Scan for the cell matching the given text and deliver its [x, y] coordinate at center. 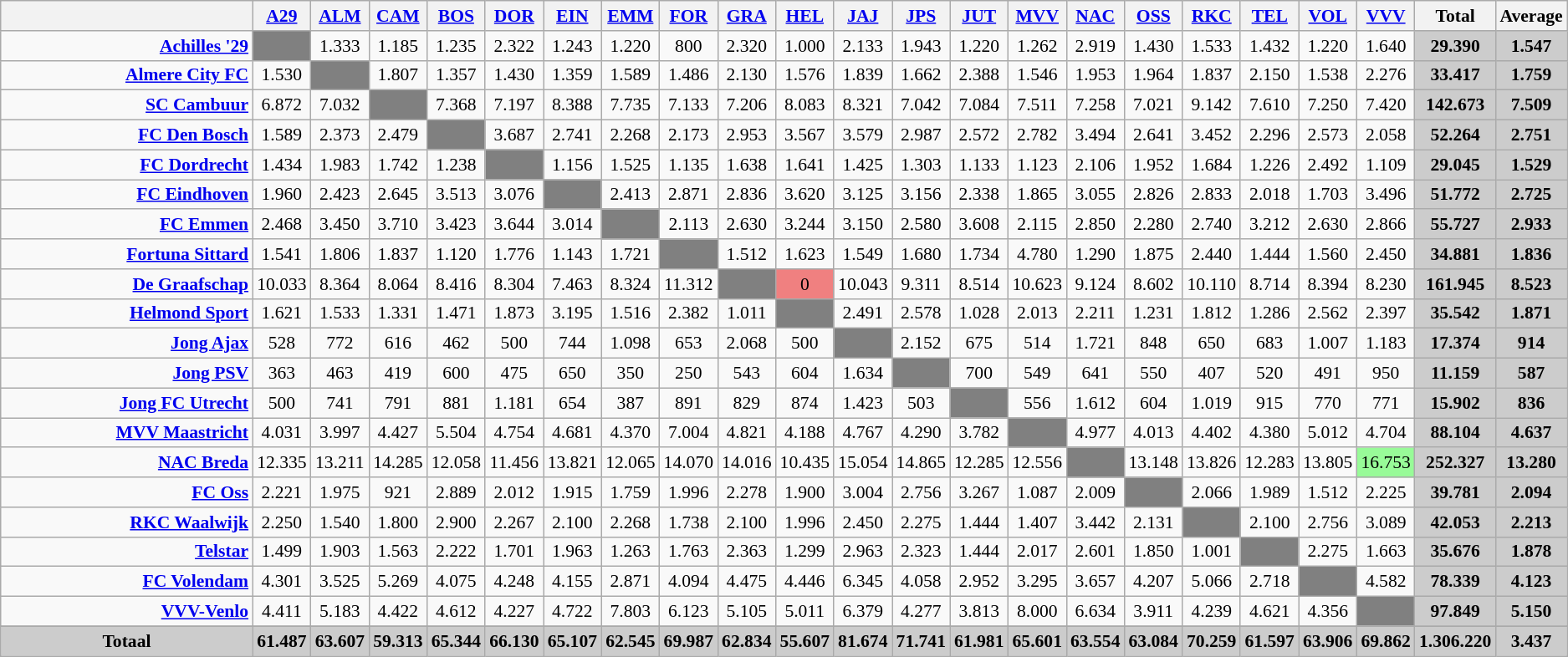
1.807 [398, 75]
2.322 [513, 46]
12.058 [457, 463]
4.370 [631, 433]
1.836 [1530, 254]
419 [398, 374]
1.850 [1152, 552]
1.007 [1328, 344]
1.525 [631, 165]
15.054 [863, 463]
2.479 [398, 135]
3.244 [804, 225]
1.001 [1211, 552]
7.463 [572, 284]
97.849 [1455, 612]
2.580 [922, 225]
2.740 [1211, 225]
4.013 [1152, 433]
1.549 [863, 254]
3.782 [978, 433]
2.833 [1211, 195]
2.826 [1152, 195]
3.496 [1385, 195]
1.357 [457, 75]
4.475 [746, 582]
654 [572, 403]
1.156 [572, 165]
29.390 [1455, 46]
1.226 [1269, 165]
2.373 [340, 135]
62.545 [631, 641]
528 [281, 344]
675 [978, 344]
3.567 [804, 135]
35.542 [1455, 313]
3.494 [1096, 135]
1.915 [572, 492]
10.043 [863, 284]
2.718 [1269, 582]
63.084 [1152, 641]
3.055 [1096, 195]
881 [457, 403]
2.094 [1530, 492]
7.004 [689, 433]
915 [1269, 403]
FC Emmen [127, 225]
1.953 [1096, 75]
1.662 [922, 75]
5.269 [398, 582]
1.546 [1037, 75]
2.440 [1211, 254]
3.076 [513, 195]
2.388 [978, 75]
4.094 [689, 582]
1.286 [1269, 313]
JAJ [863, 16]
7.735 [631, 105]
8.321 [863, 105]
4.123 [1530, 582]
7.197 [513, 105]
2.601 [1096, 552]
RKC [1211, 16]
407 [1211, 374]
FC Den Bosch [127, 135]
13.805 [1328, 463]
1.290 [1096, 254]
16.753 [1385, 463]
1.742 [398, 165]
1.243 [572, 46]
3.212 [1269, 225]
1.333 [340, 46]
1.306.220 [1455, 641]
De Graafschap [127, 284]
653 [689, 344]
1.471 [457, 313]
4.612 [457, 612]
1.235 [457, 46]
RKC Waalwijk [127, 522]
7.042 [922, 105]
4.637 [1530, 433]
1.331 [398, 313]
350 [631, 374]
491 [1328, 374]
69.987 [689, 641]
1.120 [457, 254]
836 [1530, 403]
34.881 [1455, 254]
SC Cambuur [127, 105]
42.053 [1455, 522]
3.997 [340, 433]
1.763 [689, 552]
2.641 [1152, 135]
4.239 [1211, 612]
63.906 [1328, 641]
MVV [1037, 16]
7.250 [1328, 105]
2.017 [1037, 552]
791 [398, 403]
2.013 [1037, 313]
2.741 [572, 135]
475 [513, 374]
4.227 [513, 612]
2.225 [1385, 492]
2.296 [1269, 135]
Fortuna Sittard [127, 254]
1.703 [1328, 195]
2.987 [922, 135]
6.872 [281, 105]
12.283 [1269, 463]
3.813 [978, 612]
61.981 [978, 641]
1.231 [1152, 313]
7.206 [746, 105]
1.028 [978, 313]
5.183 [340, 612]
2.562 [1328, 313]
Telstar [127, 552]
4.277 [922, 612]
1.563 [398, 552]
65.107 [572, 641]
3.687 [513, 135]
CAM [398, 16]
69.862 [1385, 641]
1.612 [1096, 403]
2.213 [1530, 522]
1.143 [572, 254]
55.607 [804, 641]
1.839 [863, 75]
39.781 [1455, 492]
2.397 [1385, 313]
5.012 [1328, 433]
11.456 [513, 463]
2.933 [1530, 225]
800 [689, 46]
2.323 [922, 552]
10.435 [804, 463]
10.033 [281, 284]
11.312 [689, 284]
1.989 [1269, 492]
2.250 [281, 522]
2.211 [1096, 313]
142.673 [1455, 105]
387 [631, 403]
1.663 [1385, 552]
FC Dordrecht [127, 165]
1.621 [281, 313]
2.963 [863, 552]
1.640 [1385, 46]
600 [457, 374]
70.259 [1211, 641]
29.045 [1455, 165]
8.394 [1328, 284]
4.075 [457, 582]
3.513 [457, 195]
543 [746, 374]
Almere City FC [127, 75]
2.919 [1096, 46]
4.681 [572, 433]
1.123 [1037, 165]
FC Volendam [127, 582]
2.152 [922, 344]
4.155 [572, 582]
771 [1385, 403]
1.263 [631, 552]
550 [1152, 374]
7.084 [978, 105]
250 [689, 374]
62.834 [746, 641]
1.109 [1385, 165]
EMM [631, 16]
4.380 [1269, 433]
1.262 [1037, 46]
Jong Ajax [127, 344]
8.416 [457, 284]
1.734 [978, 254]
514 [1037, 344]
2.900 [457, 522]
6.123 [689, 612]
VVV-Venlo [127, 612]
914 [1530, 344]
3.267 [978, 492]
65.344 [457, 641]
1.641 [804, 165]
Total [1455, 16]
3.004 [863, 492]
641 [1096, 374]
1.963 [572, 552]
7.509 [1530, 105]
HEL [804, 16]
8.083 [804, 105]
4.977 [1096, 433]
7.258 [1096, 105]
3.620 [804, 195]
2.782 [1037, 135]
1.943 [922, 46]
Jong PSV [127, 374]
8.064 [398, 284]
0 [804, 284]
OSS [1152, 16]
1.530 [281, 75]
1.432 [1269, 46]
2.751 [1530, 135]
VVV [1385, 16]
7.021 [1152, 105]
4.188 [804, 433]
520 [1269, 374]
GRA [746, 16]
2.836 [746, 195]
VOL [1328, 16]
15.902 [1455, 403]
2.363 [746, 552]
4.582 [1385, 582]
11.159 [1455, 374]
1.434 [281, 165]
FOR [689, 16]
13.821 [572, 463]
1.499 [281, 552]
3.450 [340, 225]
8.364 [340, 284]
1.000 [804, 46]
683 [1269, 344]
770 [1328, 403]
2.382 [689, 313]
33.417 [1455, 75]
4.301 [281, 582]
363 [281, 374]
2.413 [631, 195]
FC Oss [127, 492]
1.812 [1211, 313]
BOS [457, 16]
4.621 [1269, 612]
3.911 [1152, 612]
950 [1385, 374]
17.374 [1455, 344]
1.181 [513, 403]
2.113 [689, 225]
2.267 [513, 522]
7.610 [1269, 105]
Jong FC Utrecht [127, 403]
8.602 [1152, 284]
4.821 [746, 433]
1.359 [572, 75]
52.264 [1455, 135]
Totaal [127, 641]
1.133 [978, 165]
2.009 [1096, 492]
2.066 [1211, 492]
65.601 [1037, 641]
3.437 [1530, 641]
4.446 [804, 582]
848 [1152, 344]
61.597 [1269, 641]
1.806 [340, 254]
9.124 [1096, 284]
71.741 [922, 641]
1.865 [1037, 195]
78.339 [1455, 582]
2.889 [457, 492]
1.238 [457, 165]
2.173 [689, 135]
EIN [572, 16]
616 [398, 344]
2.221 [281, 492]
921 [398, 492]
1.964 [1152, 75]
1.541 [281, 254]
2.468 [281, 225]
14.070 [689, 463]
51.772 [1455, 195]
ALM [340, 16]
NAC Breda [127, 463]
3.442 [1096, 522]
9.142 [1211, 105]
5.150 [1530, 612]
2.953 [746, 135]
1.529 [1530, 165]
4.058 [922, 582]
4.767 [863, 433]
7.368 [457, 105]
1.776 [513, 254]
3.579 [863, 135]
5.011 [804, 612]
4.427 [398, 433]
Helmond Sport [127, 313]
8.230 [1385, 284]
1.538 [1328, 75]
3.525 [340, 582]
741 [340, 403]
2.222 [457, 552]
2.130 [746, 75]
1.952 [1152, 165]
8.388 [572, 105]
2.725 [1530, 195]
2.573 [1328, 135]
5.504 [457, 433]
8.714 [1269, 284]
FC Eindhoven [127, 195]
891 [689, 403]
7.420 [1385, 105]
1.303 [922, 165]
1.576 [804, 75]
7.511 [1037, 105]
1.871 [1530, 313]
3.452 [1211, 135]
2.150 [1269, 75]
DOR [513, 16]
4.411 [281, 612]
1.560 [1328, 254]
2.338 [978, 195]
2.850 [1096, 225]
61.487 [281, 641]
1.183 [1385, 344]
8.324 [631, 284]
1.486 [689, 75]
2.278 [746, 492]
81.674 [863, 641]
2.276 [1385, 75]
14.016 [746, 463]
63.554 [1096, 641]
2.133 [863, 46]
252.327 [1455, 463]
4.207 [1152, 582]
10.623 [1037, 284]
8.514 [978, 284]
MVV Maastricht [127, 433]
12.556 [1037, 463]
55.727 [1455, 225]
4.780 [1037, 254]
3.295 [1037, 582]
463 [340, 374]
1.540 [340, 522]
8.523 [1530, 284]
2.572 [978, 135]
3.710 [398, 225]
13.826 [1211, 463]
5.105 [746, 612]
4.031 [281, 433]
1.516 [631, 313]
462 [457, 344]
3.125 [863, 195]
772 [340, 344]
6.345 [863, 582]
1.185 [398, 46]
2.578 [922, 313]
1.983 [340, 165]
1.011 [746, 313]
8.000 [1037, 612]
3.150 [863, 225]
1.900 [804, 492]
A29 [281, 16]
2.320 [746, 46]
2.131 [1152, 522]
JUT [978, 16]
2.115 [1037, 225]
4.402 [1211, 433]
1.701 [513, 552]
4.290 [922, 433]
5.066 [1211, 582]
4.248 [513, 582]
2.068 [746, 344]
13.211 [340, 463]
587 [1530, 374]
2.866 [1385, 225]
13.148 [1152, 463]
1.680 [922, 254]
2.952 [978, 582]
3.644 [513, 225]
2.491 [863, 313]
NAC [1096, 16]
TEL [1269, 16]
161.945 [1455, 284]
1.299 [804, 552]
4.356 [1328, 612]
2.645 [398, 195]
556 [1037, 403]
1.087 [1037, 492]
14.865 [922, 463]
1.407 [1037, 522]
1.975 [340, 492]
59.313 [398, 641]
12.285 [978, 463]
2.423 [340, 195]
3.423 [457, 225]
1.960 [281, 195]
874 [804, 403]
3.014 [572, 225]
35.676 [1455, 552]
Achilles '29 [127, 46]
2.492 [1328, 165]
2.106 [1096, 165]
1.425 [863, 165]
1.547 [1530, 46]
1.423 [863, 403]
7.032 [340, 105]
13.280 [1530, 463]
549 [1037, 374]
700 [978, 374]
9.311 [922, 284]
1.623 [804, 254]
829 [746, 403]
1.684 [1211, 165]
1.634 [863, 374]
4.754 [513, 433]
1.638 [746, 165]
1.019 [1211, 403]
66.130 [513, 641]
7.803 [631, 612]
3.156 [922, 195]
4.722 [572, 612]
2.012 [513, 492]
14.285 [398, 463]
4.704 [1385, 433]
503 [922, 403]
1.903 [340, 552]
3.608 [978, 225]
1.873 [513, 313]
744 [572, 344]
1.738 [689, 522]
12.065 [631, 463]
4.422 [398, 612]
2.280 [1152, 225]
1.135 [689, 165]
63.607 [340, 641]
6.379 [863, 612]
88.104 [1455, 433]
12.335 [281, 463]
2.058 [1385, 135]
1.098 [631, 344]
3.195 [572, 313]
JPS [922, 16]
7.133 [689, 105]
1.878 [1530, 552]
8.304 [513, 284]
10.110 [1211, 284]
3.657 [1096, 582]
6.634 [1096, 612]
3.089 [1385, 522]
2.018 [1269, 195]
Average [1530, 16]
1.875 [1152, 254]
1.800 [398, 522]
